From the cell containing the given text, extract its center point as [X, Y] coordinate. 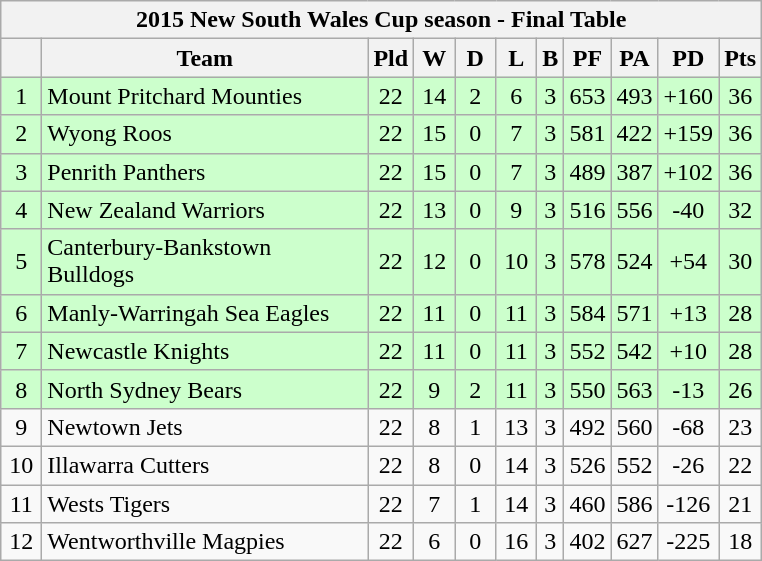
PA [634, 58]
560 [634, 427]
Illawarra Cutters [205, 465]
493 [634, 96]
Newtown Jets [205, 427]
-126 [688, 503]
W [434, 58]
Pts [740, 58]
550 [588, 389]
Penrith Panthers [205, 172]
16 [516, 542]
Wentworthville Magpies [205, 542]
+159 [688, 134]
653 [588, 96]
387 [634, 172]
4 [22, 210]
30 [740, 262]
586 [634, 503]
402 [588, 542]
Mount Pritchard Mounties [205, 96]
-26 [688, 465]
571 [634, 313]
516 [588, 210]
422 [634, 134]
+102 [688, 172]
+54 [688, 262]
PF [588, 58]
D [476, 58]
New Zealand Warriors [205, 210]
L [516, 58]
526 [588, 465]
-13 [688, 389]
+13 [688, 313]
-225 [688, 542]
18 [740, 542]
460 [588, 503]
PD [688, 58]
Manly-Warringah Sea Eagles [205, 313]
+160 [688, 96]
Newcastle Knights [205, 351]
489 [588, 172]
542 [634, 351]
Wyong Roos [205, 134]
556 [634, 210]
B [550, 58]
23 [740, 427]
5 [22, 262]
Team [205, 58]
Wests Tigers [205, 503]
581 [588, 134]
578 [588, 262]
+10 [688, 351]
627 [634, 542]
492 [588, 427]
North Sydney Bears [205, 389]
584 [588, 313]
32 [740, 210]
26 [740, 389]
Canterbury-Bankstown Bulldogs [205, 262]
Pld [391, 58]
-68 [688, 427]
2015 New South Wales Cup season - Final Table [382, 20]
21 [740, 503]
563 [634, 389]
-40 [688, 210]
524 [634, 262]
